Output the (X, Y) coordinate of the center of the cell containing the given text.  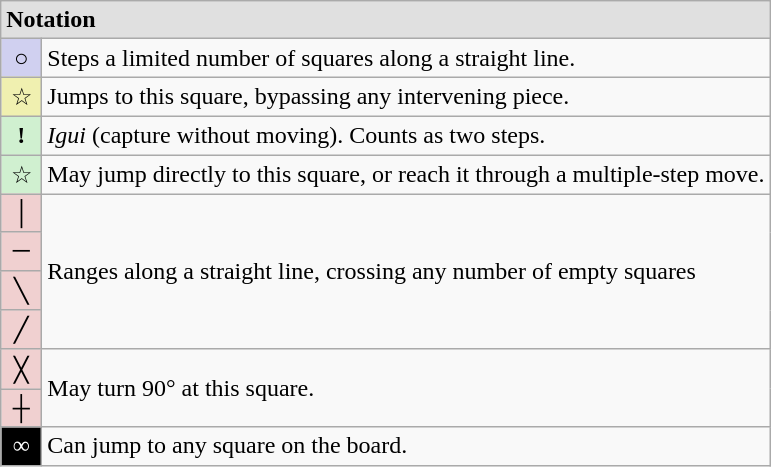
Notation (386, 20)
∞ (22, 446)
Can jump to any square on the board. (406, 446)
! (22, 135)
╳ (22, 369)
│ (22, 213)
╲ (22, 290)
May jump directly to this square, or reach it through a multiple-step move. (406, 174)
┼ (22, 408)
May turn 90° at this square. (406, 388)
○ (22, 58)
Steps a limited number of squares along a straight line. (406, 58)
─ (22, 251)
╱ (22, 330)
Igui (capture without moving). Counts as two steps. (406, 135)
Ranges along a straight line, crossing any number of empty squares (406, 272)
Jumps to this square, bypassing any intervening piece. (406, 97)
